Search for the cell housing the specified text and yield its [x, y] center coordinate. 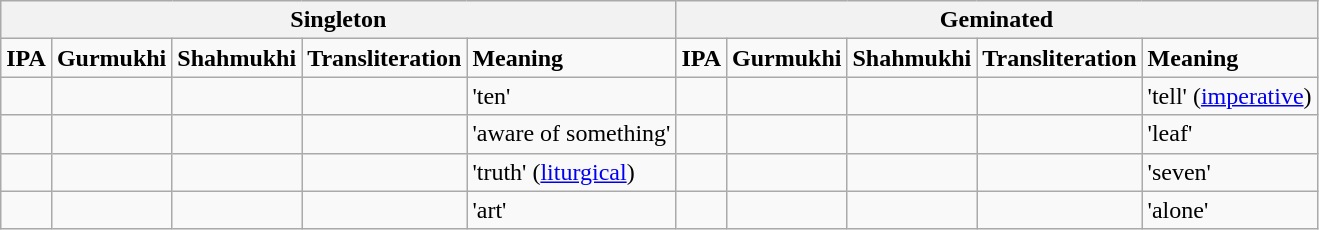
'alone' [1230, 210]
'tell' (imperative) [1230, 96]
'aware of something' [572, 134]
'art' [572, 210]
Geminated [996, 20]
'leaf' [1230, 134]
'seven' [1230, 172]
'ten' [572, 96]
Singleton [338, 20]
'truth' (liturgical) [572, 172]
